Identify which cell holds the provided text, then report its (X, Y) central coordinate. 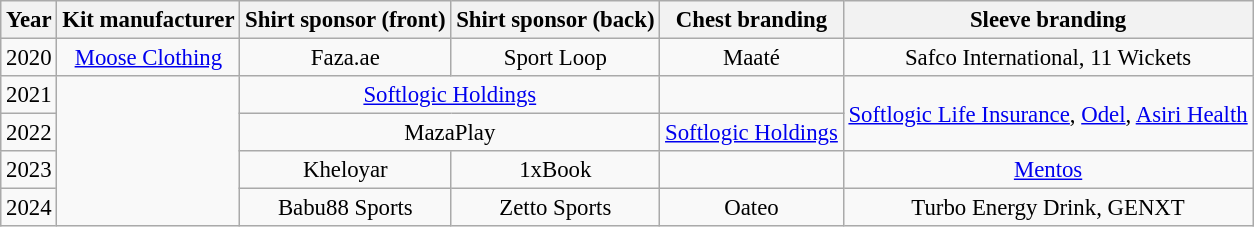
Maaté (752, 58)
Kheloyar (346, 170)
Year (29, 20)
Babu88 Sports (346, 208)
Safco International, 11 Wickets (1048, 58)
Oateo (752, 208)
2022 (29, 133)
Mentos (1048, 170)
Shirt sponsor (front) (346, 20)
Softlogic Life Insurance, Odel, Asiri Health (1048, 114)
Sleeve branding (1048, 20)
2021 (29, 95)
Turbo Energy Drink, GENXT (1048, 208)
Moose Clothing (148, 58)
2023 (29, 170)
MazaPlay (450, 133)
Kit manufacturer (148, 20)
Shirt sponsor (back) (556, 20)
Chest branding (752, 20)
Faza.ae (346, 58)
Sport Loop (556, 58)
1xBook (556, 170)
2024 (29, 208)
Zetto Sports (556, 208)
2020 (29, 58)
